Pinpoint the cell where the given text exists, returning its (x, y) midpoint coordinate. 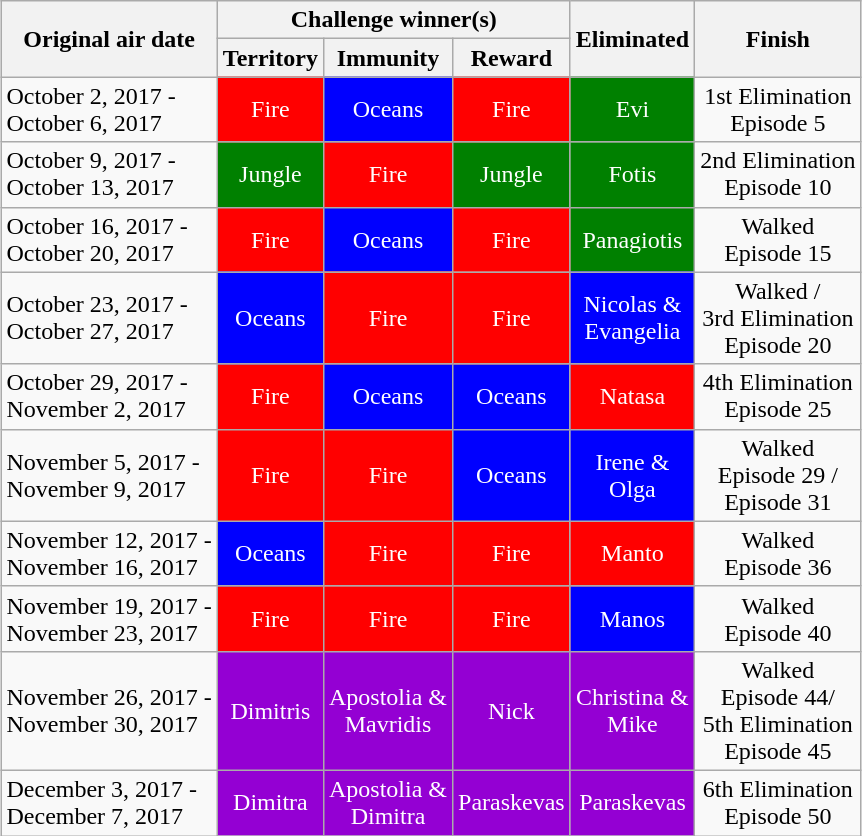
Dimitris (270, 710)
October 29, 2017 -November 2, 2017 (109, 396)
Panagiotis (632, 240)
Territory (270, 58)
Christina & Mike (632, 710)
November 5, 2017 -November 9, 2017 (109, 475)
November 19, 2017 -November 23, 2017 (109, 618)
6th EliminationEpisode 50 (778, 802)
Reward (512, 58)
November 12, 2017 -November 16, 2017 (109, 554)
Apostolia & Mavridis (388, 710)
Nicolas & Evangelia (632, 318)
Apostolia & Dimitra (388, 802)
Walked Episode 29 /Episode 31 (778, 475)
Manto (632, 554)
October 2, 2017 -October 6, 2017 (109, 110)
Finish (778, 39)
Manos (632, 618)
Walked / 3rd EliminationEpisode 20 (778, 318)
November 26, 2017 -November 30, 2017 (109, 710)
Fotis (632, 174)
October 23, 2017 -October 27, 2017 (109, 318)
Immunity (388, 58)
4th EliminationEpisode 25 (778, 396)
Challenge winner(s) (394, 20)
Natasa (632, 396)
2nd EliminationEpisode 10 (778, 174)
1st EliminationEpisode 5 (778, 110)
Eliminated (632, 39)
Walked Episode 44/ 5th EliminationEpisode 45 (778, 710)
October 9, 2017 -October 13, 2017 (109, 174)
WalkedEpisode 36 (778, 554)
Evi (632, 110)
Irene & Olga (632, 475)
Dimitra (270, 802)
October 16, 2017 -October 20, 2017 (109, 240)
Walked Episode 40 (778, 618)
December 3, 2017 -December 7, 2017 (109, 802)
Nick (512, 710)
WalkedEpisode 15 (778, 240)
Original air date (109, 39)
